Return the (x, y) coordinate for the center point of the cell that contains the specified text.  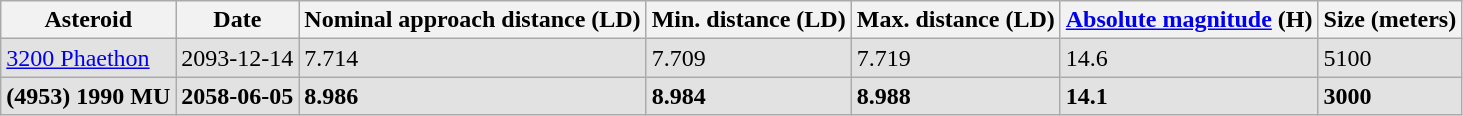
8.988 (956, 96)
7.709 (748, 58)
Nominal approach distance (LD) (472, 20)
14.6 (1189, 58)
(4953) 1990 MU (88, 96)
8.984 (748, 96)
7.714 (472, 58)
Absolute magnitude (H) (1189, 20)
5100 (1390, 58)
8.986 (472, 96)
3000 (1390, 96)
7.719 (956, 58)
2058-06-05 (238, 96)
Size (meters) (1390, 20)
Max. distance (LD) (956, 20)
2093-12-14 (238, 58)
14.1 (1189, 96)
Min. distance (LD) (748, 20)
Date (238, 20)
Asteroid (88, 20)
3200 Phaethon (88, 58)
